Provide the (x, y) coordinate of the cell's center where the given text is located.  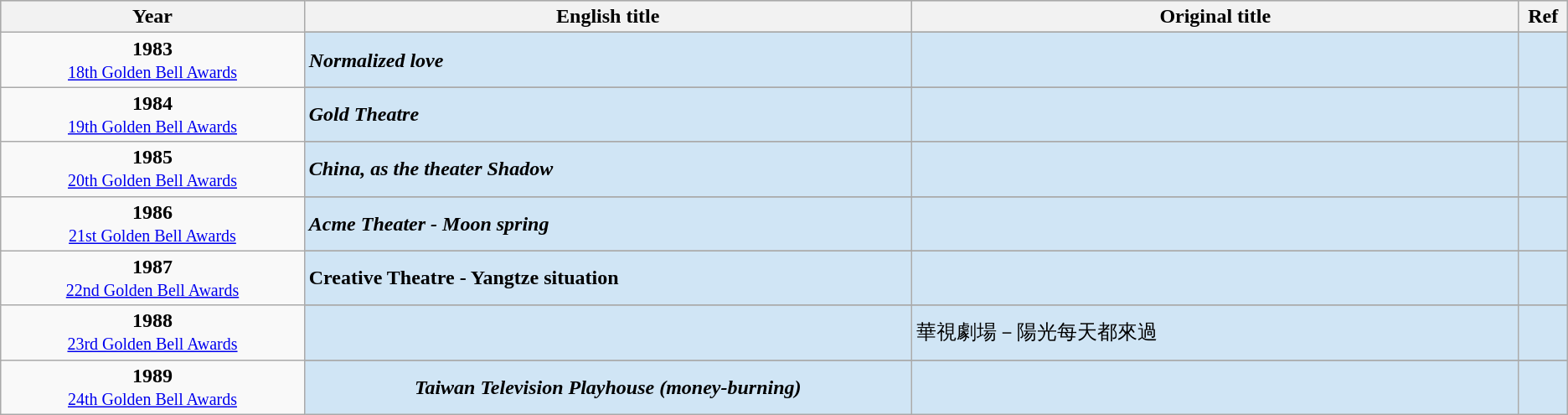
1985 20th Golden Bell Awards (152, 169)
Year (152, 17)
Original title (1215, 17)
1986 21st Golden Bell Awards (152, 223)
1984 19th Golden Bell Awards (152, 114)
Creative Theatre - Yangtze situation (608, 278)
Taiwan Television Playhouse (money-burning) (608, 387)
1983 18th Golden Bell Awards (152, 60)
1988 23rd Golden Bell Awards (152, 332)
1989 24th Golden Bell Awards (152, 387)
English title (608, 17)
Acme Theater - Moon spring (608, 223)
華視劇場－陽光每天都來過 (1215, 332)
Normalized love (608, 60)
China, as the theater Shadow (608, 169)
Ref (1543, 17)
Gold Theatre (608, 114)
1987 22nd Golden Bell Awards (152, 278)
